Locate the cell with the specified text and output its (x, y) center coordinate. 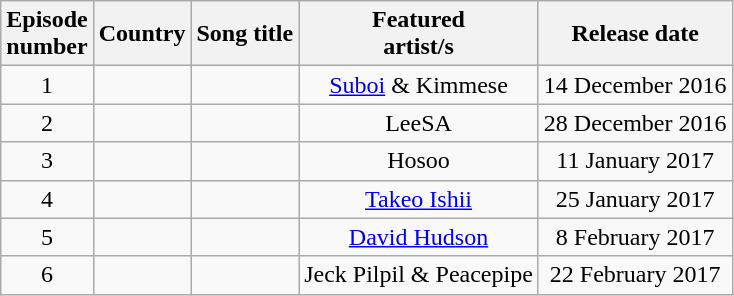
Jeck Pilpil & Peacepipe (419, 275)
11 January 2017 (635, 161)
25 January 2017 (635, 199)
Suboi & Kimmese (419, 85)
Song title (245, 34)
5 (47, 237)
Release date (635, 34)
Takeo Ishii (419, 199)
6 (47, 275)
28 December 2016 (635, 123)
Episodenumber (47, 34)
22 February 2017 (635, 275)
3 (47, 161)
14 December 2016 (635, 85)
4 (47, 199)
1 (47, 85)
8 February 2017 (635, 237)
Country (142, 34)
2 (47, 123)
Featuredartist/s (419, 34)
Hosoo (419, 161)
David Hudson (419, 237)
LeeSA (419, 123)
